Scan for the cell matching the given text and deliver its [x, y] coordinate at center. 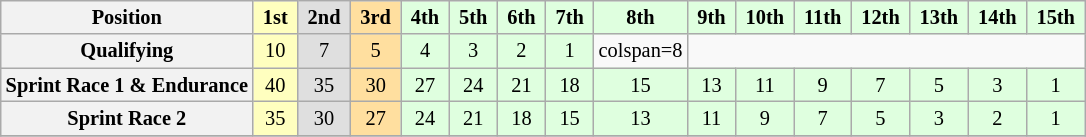
5th [473, 17]
7th [570, 17]
4 [425, 51]
10th [765, 17]
3rd [375, 17]
colspan=8 [641, 51]
10 [276, 51]
4th [425, 17]
11th [822, 17]
13th [939, 17]
Qualifying [127, 51]
2nd [324, 17]
9th [711, 17]
14th [997, 17]
12th [880, 17]
Sprint Race 2 [127, 118]
1st [276, 17]
Sprint Race 1 & Endurance [127, 85]
Position [127, 17]
15th [1055, 17]
40 [276, 85]
6th [521, 17]
8th [641, 17]
